From the cell containing the given text, extract its center point as (X, Y) coordinate. 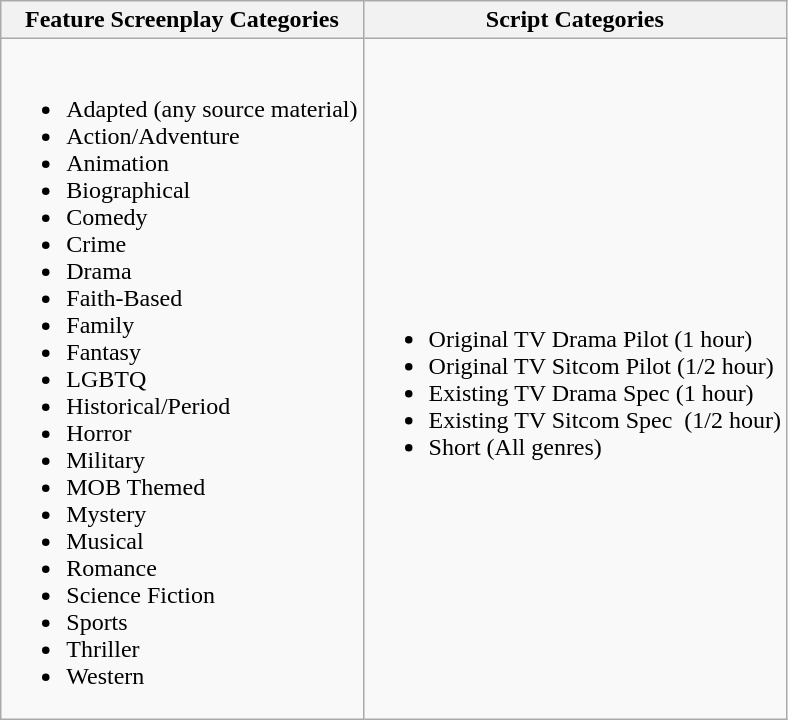
Feature Screenplay Categories (182, 20)
Script Categories (574, 20)
